Return [X, Y] of the center of cell containing provided text 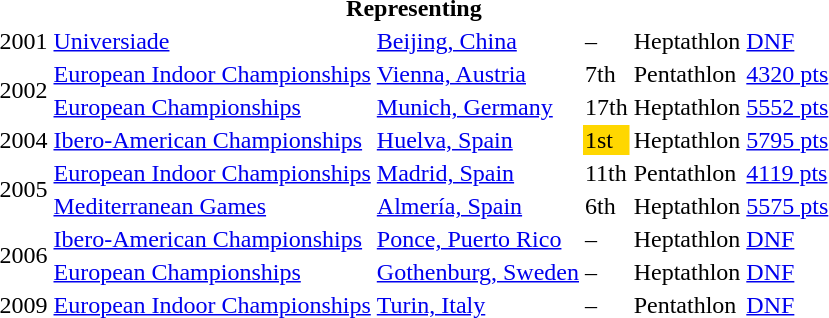
11th [606, 173]
Munich, Germany [478, 107]
1st [606, 140]
Mediterranean Games [212, 206]
Madrid, Spain [478, 173]
Universiade [212, 41]
Vienna, Austria [478, 74]
6th [606, 206]
Gothenburg, Sweden [478, 272]
Almería, Spain [478, 206]
7th [606, 74]
Huelva, Spain [478, 140]
Ponce, Puerto Rico [478, 239]
17th [606, 107]
Beijing, China [478, 41]
